Scan for the cell matching the given text and deliver its (x, y) coordinate at center. 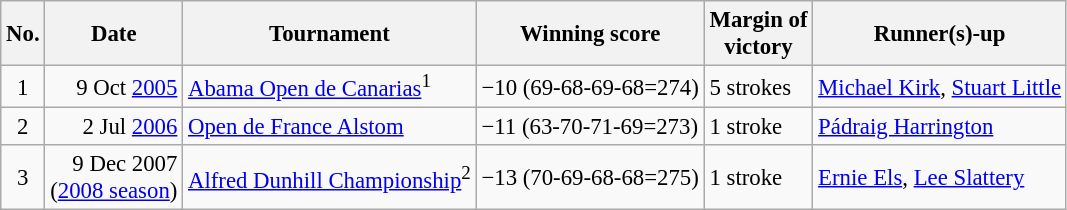
Alfred Dunhill Championship2 (330, 178)
3 (23, 178)
Ernie Els, Lee Slattery (940, 178)
−10 (69-68-69-68=274) (590, 87)
−11 (63-70-71-69=273) (590, 127)
2 Jul 2006 (114, 127)
Tournament (330, 34)
2 (23, 127)
Pádraig Harrington (940, 127)
Date (114, 34)
−13 (70-69-68-68=275) (590, 178)
Margin ofvictory (758, 34)
9 Dec 2007(2008 season) (114, 178)
9 Oct 2005 (114, 87)
5 strokes (758, 87)
Runner(s)-up (940, 34)
1 (23, 87)
Abama Open de Canarias1 (330, 87)
No. (23, 34)
Open de France Alstom (330, 127)
Michael Kirk, Stuart Little (940, 87)
Winning score (590, 34)
